Locate the cell with the specified text and output its (x, y) center coordinate. 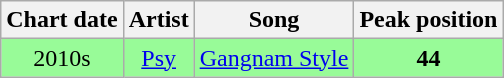
Gangnam Style (274, 58)
Psy (158, 58)
Peak position (428, 20)
44 (428, 58)
Chart date (62, 20)
2010s (62, 58)
Artist (158, 20)
Song (274, 20)
